Scan for the cell matching the given text and deliver its (x, y) coordinate at center. 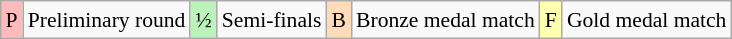
½ (203, 20)
F (551, 20)
Gold medal match (647, 20)
Bronze medal match (446, 20)
P (12, 20)
Preliminary round (107, 20)
B (338, 20)
Semi-finals (272, 20)
